Find where the given text appears and provide that cell's center as (x, y) coordinate. 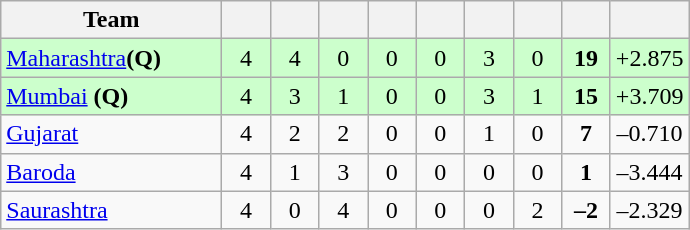
–2.329 (650, 210)
–2 (586, 210)
+2.875 (650, 58)
+3.709 (650, 96)
Maharashtra(Q) (112, 58)
–0.710 (650, 134)
–3.444 (650, 172)
Baroda (112, 172)
Saurashtra (112, 210)
Team (112, 20)
19 (586, 58)
15 (586, 96)
7 (586, 134)
Mumbai (Q) (112, 96)
Gujarat (112, 134)
